Search for the cell housing the specified text and yield its [X, Y] center coordinate. 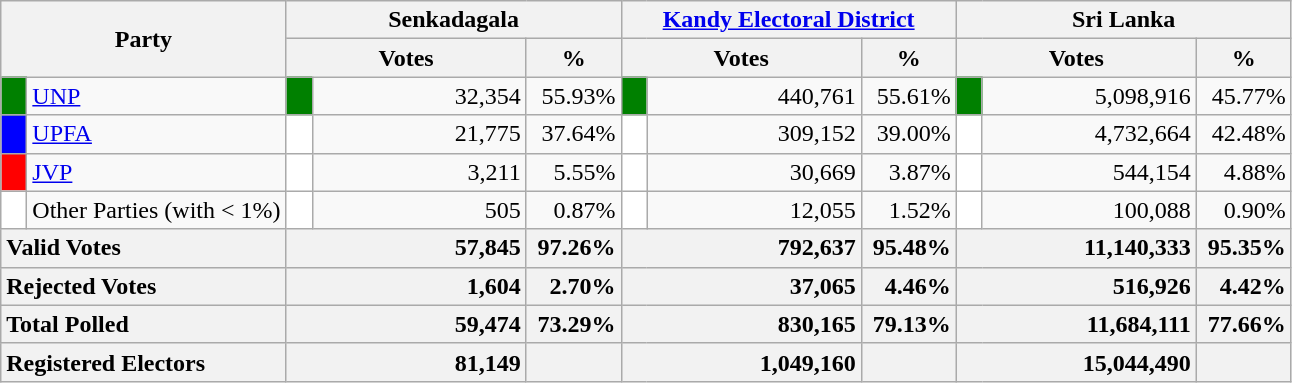
39.00% [908, 134]
440,761 [754, 96]
1,604 [406, 286]
792,637 [741, 248]
95.35% [1244, 248]
4.42% [1244, 286]
4.88% [1244, 172]
5.55% [574, 172]
544,154 [1089, 172]
Valid Votes [144, 248]
3.87% [908, 172]
0.87% [574, 210]
1,049,160 [741, 362]
Senkadagala [454, 20]
73.29% [574, 324]
97.26% [574, 248]
3,211 [419, 172]
55.93% [574, 96]
UPFA [156, 134]
11,684,111 [1076, 324]
JVP [156, 172]
12,055 [754, 210]
2.70% [574, 286]
15,044,490 [1076, 362]
100,088 [1089, 210]
1.52% [908, 210]
37,065 [741, 286]
30,669 [754, 172]
516,926 [1076, 286]
0.90% [1244, 210]
Registered Electors [144, 362]
55.61% [908, 96]
Rejected Votes [144, 286]
42.48% [1244, 134]
4.46% [908, 286]
5,098,916 [1089, 96]
79.13% [908, 324]
32,354 [419, 96]
37.64% [574, 134]
59,474 [406, 324]
21,775 [419, 134]
830,165 [741, 324]
95.48% [908, 248]
Party [144, 39]
505 [419, 210]
45.77% [1244, 96]
77.66% [1244, 324]
UNP [156, 96]
Kandy Electoral District [788, 20]
11,140,333 [1076, 248]
Sri Lanka [1124, 20]
309,152 [754, 134]
57,845 [406, 248]
4,732,664 [1089, 134]
81,149 [406, 362]
Other Parties (with < 1%) [156, 210]
Total Polled [144, 324]
